Determine the (X, Y) coordinate at the center of the cell enclosing the given text.  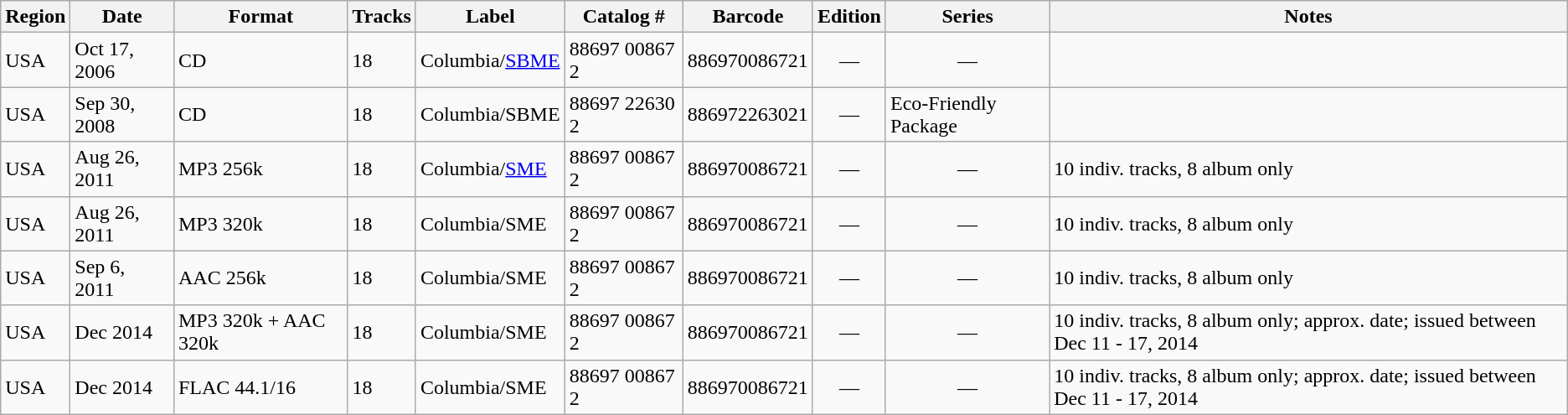
Sep 6, 2011 (122, 278)
Eco-Friendly Package (967, 114)
MP3 256k (260, 169)
Tracks (382, 17)
886972263021 (747, 114)
88697 22630 2 (623, 114)
Oct 17, 2006 (122, 60)
Edition (849, 17)
AAC 256k (260, 278)
MP3 320k (260, 223)
Notes (1308, 17)
Label (490, 17)
MP3 320k + AAC 320k (260, 332)
Series (967, 17)
Barcode (747, 17)
Catalog # (623, 17)
Format (260, 17)
FLAC 44.1/16 (260, 387)
Region (35, 17)
Sep 30, 2008 (122, 114)
Date (122, 17)
